From the cell containing the given text, extract its center point as (X, Y) coordinate. 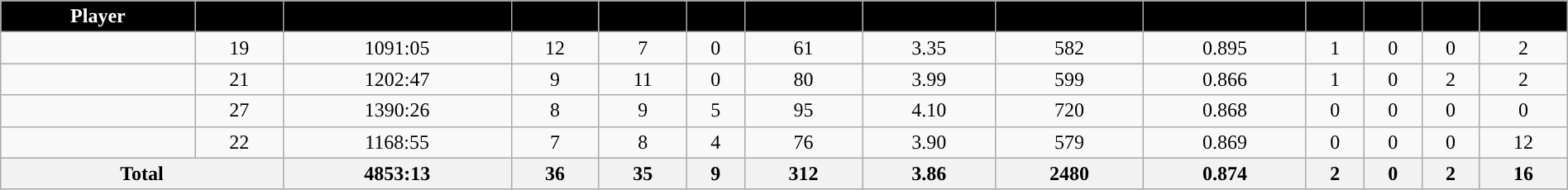
4853:13 (397, 173)
22 (239, 142)
0.869 (1224, 142)
0.874 (1224, 173)
61 (804, 48)
35 (643, 173)
21 (239, 79)
1390:26 (397, 111)
Total (142, 173)
0.868 (1224, 111)
3.86 (930, 173)
80 (804, 79)
4.10 (930, 111)
3.35 (930, 48)
16 (1523, 173)
1168:55 (397, 142)
Player (98, 17)
582 (1068, 48)
2480 (1068, 173)
599 (1068, 79)
720 (1068, 111)
27 (239, 111)
76 (804, 142)
19 (239, 48)
312 (804, 173)
4 (715, 142)
1202:47 (397, 79)
0.866 (1224, 79)
5 (715, 111)
95 (804, 111)
0.895 (1224, 48)
579 (1068, 142)
3.90 (930, 142)
36 (555, 173)
11 (643, 79)
1091:05 (397, 48)
3.99 (930, 79)
